Determine the (x, y) coordinate at the center of the cell enclosing the given text.  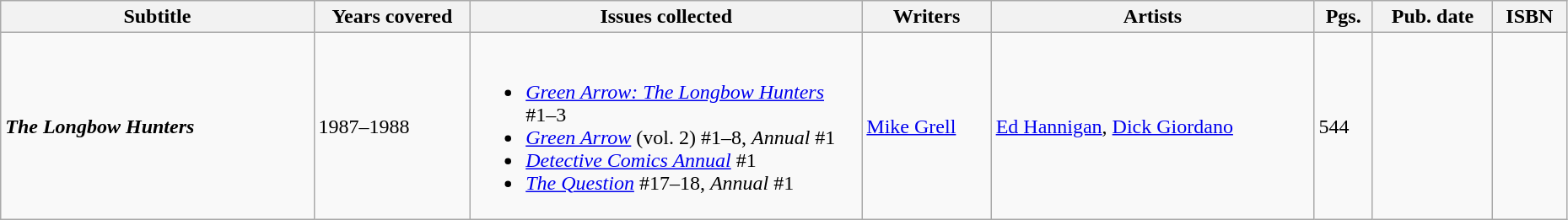
Subtitle (157, 17)
Pub. date (1432, 17)
Writers (926, 17)
Ed Hannigan, Dick Giordano (1152, 126)
544 (1343, 126)
Issues collected (666, 17)
Green Arrow: The Longbow Hunters #1–3Green Arrow (vol. 2) #1–8, Annual #1Detective Comics Annual #1The Question #17–18, Annual #1 (666, 126)
1987–1988 (392, 126)
Pgs. (1343, 17)
Mike Grell (926, 126)
Years covered (392, 17)
The Longbow Hunters (157, 126)
ISBN (1529, 17)
Artists (1152, 17)
